Extract the (X, Y) coordinate from the center of the cell holding the provided text.  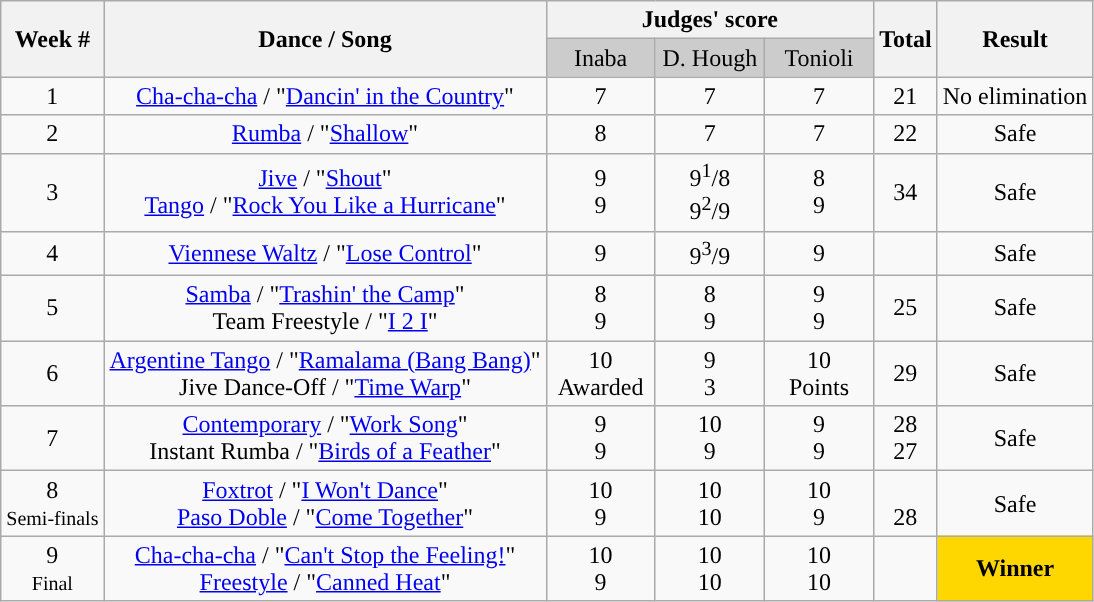
34 (906, 192)
Jive / "Shout"Tango / "Rock You Like a Hurricane" (325, 192)
Foxtrot / "I Won't Dance"Paso Doble / "Come Together" (325, 504)
25 (906, 308)
Rumba / "Shallow" (325, 134)
4 (52, 254)
Samba / "Trashin' the Camp"Team Freestyle / "I 2 I" (325, 308)
91/892/9 (710, 192)
8Semi-finals (52, 504)
28 (906, 504)
3 (52, 192)
Viennese Waltz / "Lose Control" (325, 254)
Result (1015, 39)
No elimination (1015, 96)
Winner (1015, 568)
29 (906, 374)
21 (906, 96)
93 (710, 374)
Argentine Tango / "Ramalama (Bang Bang)"Jive Dance-Off / "Time Warp" (325, 374)
Cha-cha-cha / "Can't Stop the Feeling!"Freestyle / "Canned Heat" (325, 568)
Contemporary / "Work Song"Instant Rumba / "Birds of a Feather" (325, 438)
Tonioli (818, 58)
8 (600, 134)
Cha-cha-cha / "Dancin' in the Country" (325, 96)
22 (906, 134)
Total (906, 39)
2827 (906, 438)
Week # (52, 39)
Dance / Song (325, 39)
6 (52, 374)
10Points (818, 374)
1 (52, 96)
93/9 (710, 254)
5 (52, 308)
Inaba (600, 58)
2 (52, 134)
9Final (52, 568)
10Awarded (600, 374)
Judges' score (710, 20)
D. Hough (710, 58)
